From the cell containing the given text, extract its center point as [x, y] coordinate. 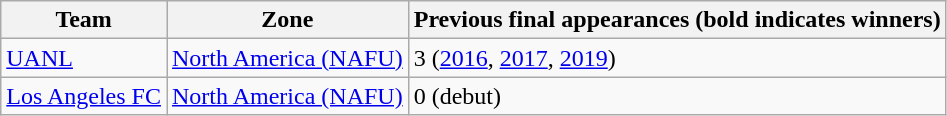
Team [84, 20]
Los Angeles FC [84, 96]
Previous final appearances (bold indicates winners) [677, 20]
0 (debut) [677, 96]
UANL [84, 58]
3 (2016, 2017, 2019) [677, 58]
Zone [287, 20]
